Search for the cell housing the specified text and yield its (x, y) center coordinate. 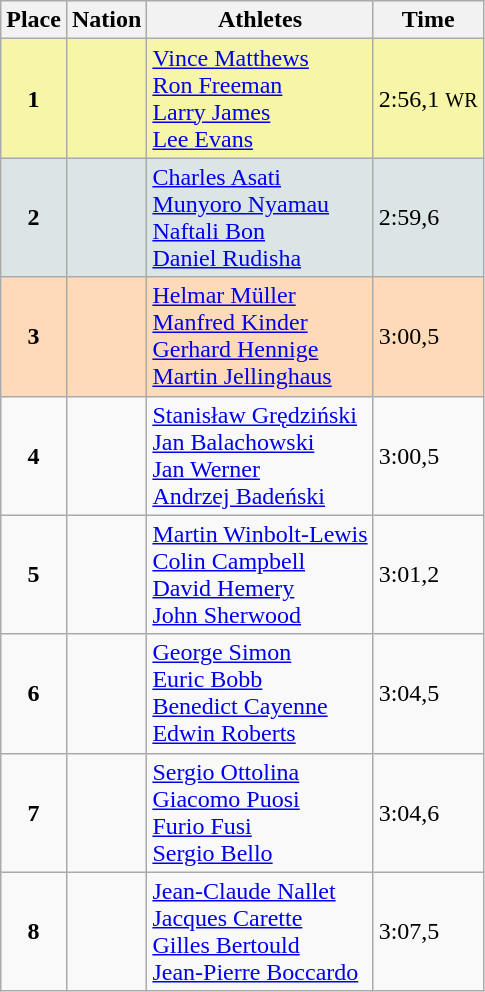
Martin Winbolt-LewisColin CampbellDavid HemeryJohn Sherwood (260, 574)
4 (34, 456)
George SimonEuric BobbBenedict CayenneEdwin Roberts (260, 694)
2 (34, 218)
Sergio OttolinaGiacomo PuosiFurio FusiSergio Bello (260, 812)
Stanisław GrędzińskiJan BalachowskiJan WernerAndrzej Badeński (260, 456)
Athletes (260, 20)
6 (34, 694)
3:04,5 (428, 694)
Nation (106, 20)
3:01,2 (428, 574)
Helmar Müller Manfred Kinder Gerhard Hennige Martin Jellinghaus (260, 336)
3:04,6 (428, 812)
7 (34, 812)
2:59,6 (428, 218)
Jean-Claude NalletJacques CaretteGilles BertouldJean-Pierre Boccardo (260, 932)
Place (34, 20)
3:07,5 (428, 932)
1 (34, 98)
8 (34, 932)
Vince Matthews Ron Freeman Larry James Lee Evans (260, 98)
2:56,1 WR (428, 98)
Charles Asati Munyoro Nyamau Naftali Bon Daniel Rudisha (260, 218)
Time (428, 20)
3 (34, 336)
5 (34, 574)
